For the text-containing cell, return its midpoint in [x, y] coordinate format. 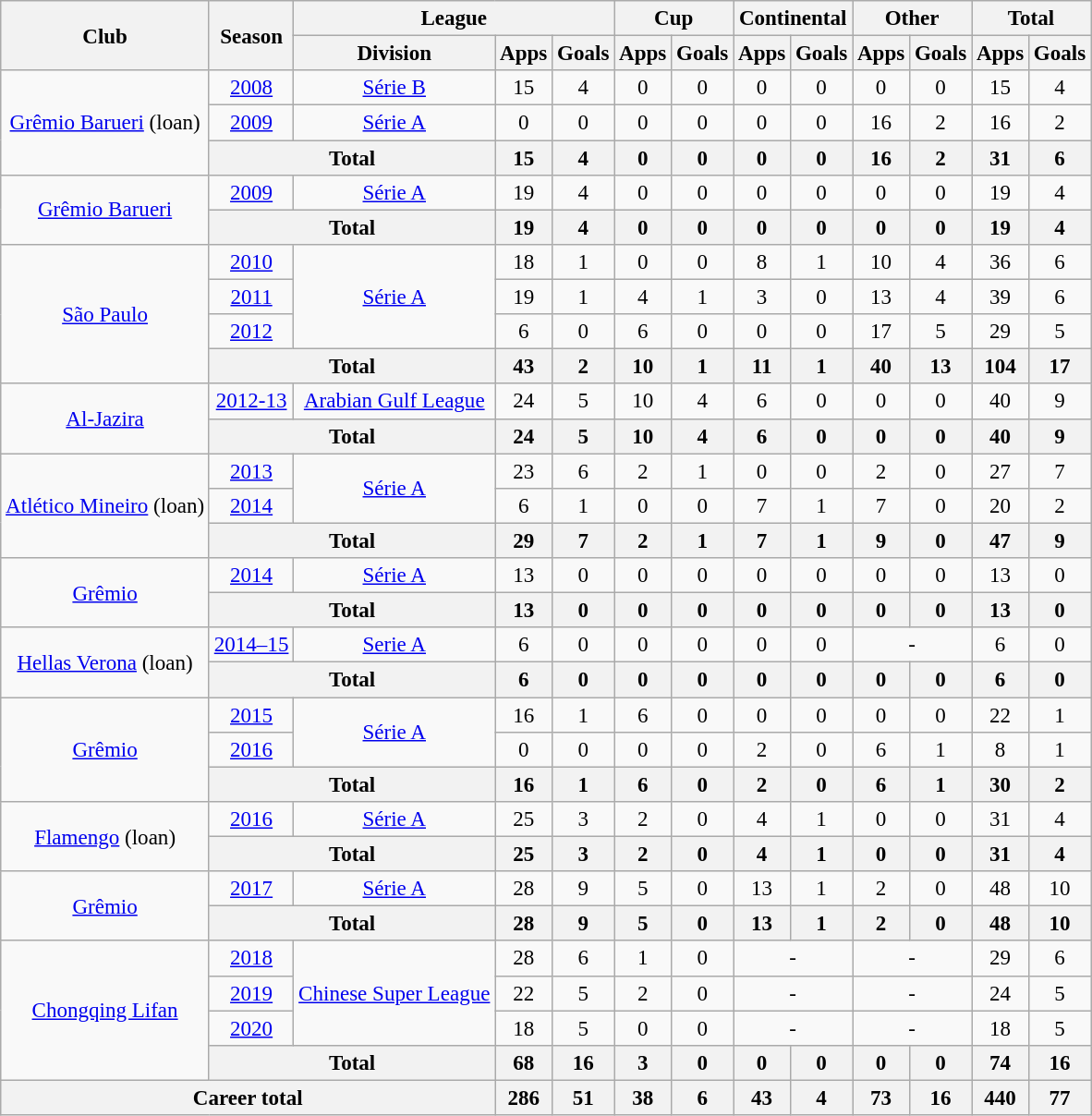
440 [1001, 1098]
League [455, 18]
2012-13 [251, 402]
74 [1001, 1063]
2008 [251, 88]
27 [1001, 471]
30 [1001, 784]
2013 [251, 471]
20 [1001, 506]
Hellas Verona (loan) [105, 661]
2015 [251, 715]
2017 [251, 889]
73 [881, 1098]
47 [1001, 540]
Club [105, 35]
Grêmio Barueri [105, 211]
Série B [394, 88]
2019 [251, 993]
2011 [251, 297]
36 [1001, 262]
Flamengo (loan) [105, 837]
286 [524, 1098]
2020 [251, 1028]
11 [762, 367]
104 [1001, 367]
Career total [248, 1098]
Other [913, 18]
Arabian Gulf League [394, 402]
Al-Jazira [105, 419]
Chinese Super League [394, 994]
39 [1001, 297]
Cup [674, 18]
Chongqing Lifan [105, 1011]
Season [251, 35]
68 [524, 1063]
2010 [251, 262]
38 [643, 1098]
2014–15 [251, 645]
77 [1059, 1098]
Division [394, 54]
2018 [251, 959]
Atlético Mineiro (loan) [105, 506]
51 [584, 1098]
23 [524, 471]
2012 [251, 332]
São Paulo [105, 314]
Grêmio Barueri (loan) [105, 122]
Serie A [394, 645]
Continental [793, 18]
